Return the [X, Y] coordinate for the center point of the cell that contains the specified text.  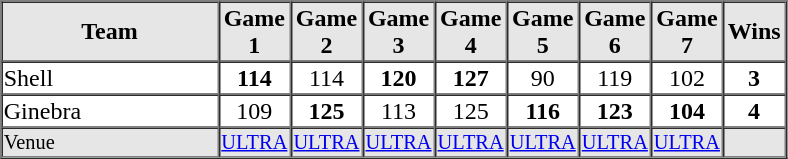
104 [687, 110]
3 [754, 78]
Game 7 [687, 32]
Game 1 [254, 32]
127 [471, 78]
119 [615, 78]
Game 2 [326, 32]
Shell [110, 78]
123 [615, 110]
Game 4 [471, 32]
102 [687, 78]
109 [254, 110]
90 [543, 78]
Game 6 [615, 32]
116 [543, 110]
Wins [754, 32]
Venue [110, 143]
4 [754, 110]
Game 5 [543, 32]
120 [398, 78]
Team [110, 32]
113 [398, 110]
Game 3 [398, 32]
Ginebra [110, 110]
